Return [x, y] of the center of cell containing provided text 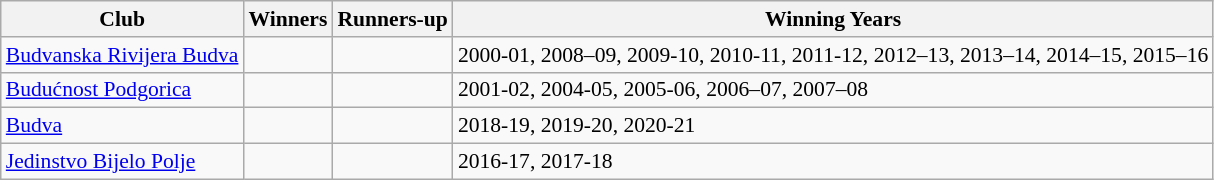
2000-01, 2008–09, 2009-10, 2010-11, 2011-12, 2012–13, 2013–14, 2014–15, 2015–16 [833, 55]
Budućnost Podgorica [122, 90]
Budva [122, 126]
Runners-up [392, 19]
2018-19, 2019-20, 2020-21 [833, 126]
Jedinstvo Bijelo Polje [122, 162]
Winners [288, 19]
Budvanska Rivijera Budva [122, 55]
Club [122, 19]
2016-17, 2017-18 [833, 162]
2001-02, 2004-05, 2005-06, 2006–07, 2007–08 [833, 90]
Winning Years [833, 19]
